From the cell containing the given text, extract its center point as [X, Y] coordinate. 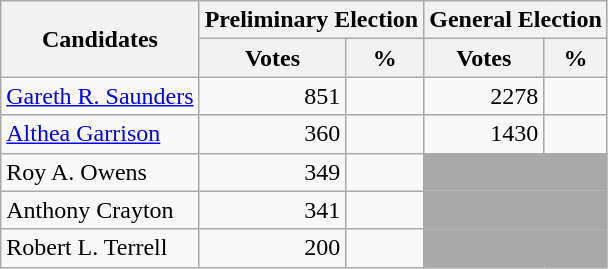
200 [272, 248]
360 [272, 134]
Gareth R. Saunders [100, 96]
341 [272, 210]
Anthony Crayton [100, 210]
Robert L. Terrell [100, 248]
1430 [484, 134]
Candidates [100, 39]
2278 [484, 96]
349 [272, 172]
Roy A. Owens [100, 172]
Preliminary Election [312, 20]
851 [272, 96]
General Election [516, 20]
Althea Garrison [100, 134]
